Pinpoint the cell where the given text exists, returning its (X, Y) midpoint coordinate. 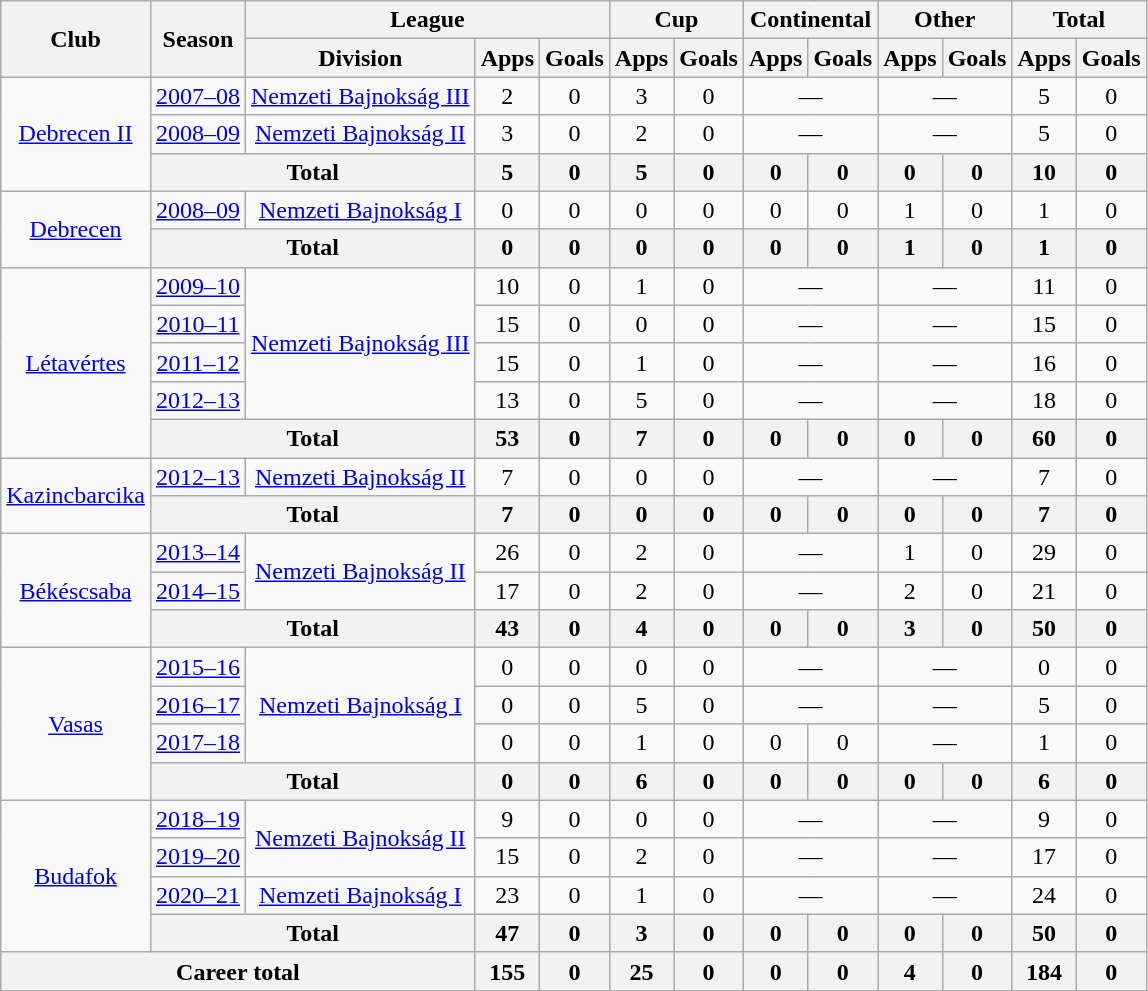
2020–21 (198, 895)
Other (945, 20)
16 (1044, 362)
25 (641, 971)
League (427, 20)
2011–12 (198, 362)
155 (507, 971)
53 (507, 438)
2014–15 (198, 591)
2015–16 (198, 667)
26 (507, 553)
24 (1044, 895)
21 (1044, 591)
Cup (676, 20)
Division (360, 58)
13 (507, 400)
18 (1044, 400)
47 (507, 933)
60 (1044, 438)
43 (507, 629)
Budafok (76, 876)
Békéscsaba (76, 591)
Continental (810, 20)
Season (198, 39)
2016–17 (198, 705)
2017–18 (198, 743)
2009–10 (198, 286)
2019–20 (198, 857)
Vasas (76, 724)
Debrecen II (76, 134)
29 (1044, 553)
Career total (238, 971)
2013–14 (198, 553)
Kazincbarcika (76, 496)
Létavértes (76, 362)
Debrecen (76, 229)
2007–08 (198, 96)
2018–19 (198, 819)
11 (1044, 286)
23 (507, 895)
184 (1044, 971)
2010–11 (198, 324)
Club (76, 39)
